Find where the given text appears and provide that cell's center as [x, y] coordinate. 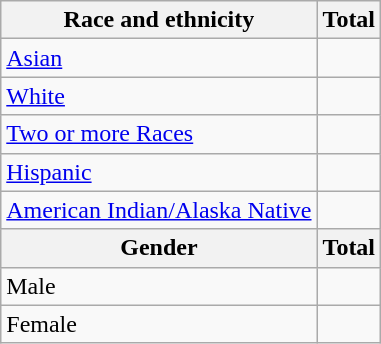
Male [159, 286]
American Indian/Alaska Native [159, 210]
Race and ethnicity [159, 20]
White [159, 96]
Hispanic [159, 172]
Two or more Races [159, 134]
Gender [159, 248]
Asian [159, 58]
Female [159, 324]
